Search for the cell housing the specified text and yield its [x, y] center coordinate. 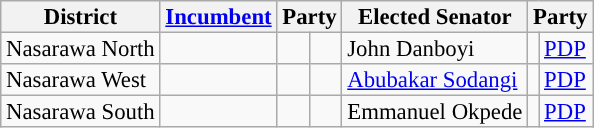
Elected Senator [435, 17]
Nasarawa West [80, 80]
John Danboyi [435, 49]
Incumbent [218, 17]
Nasarawa North [80, 49]
Emmanuel Okpede [435, 112]
Abubakar Sodangi [435, 80]
Nasarawa South [80, 112]
District [80, 17]
